Provide the [x, y] coordinate of the cell's center where the given text is located.  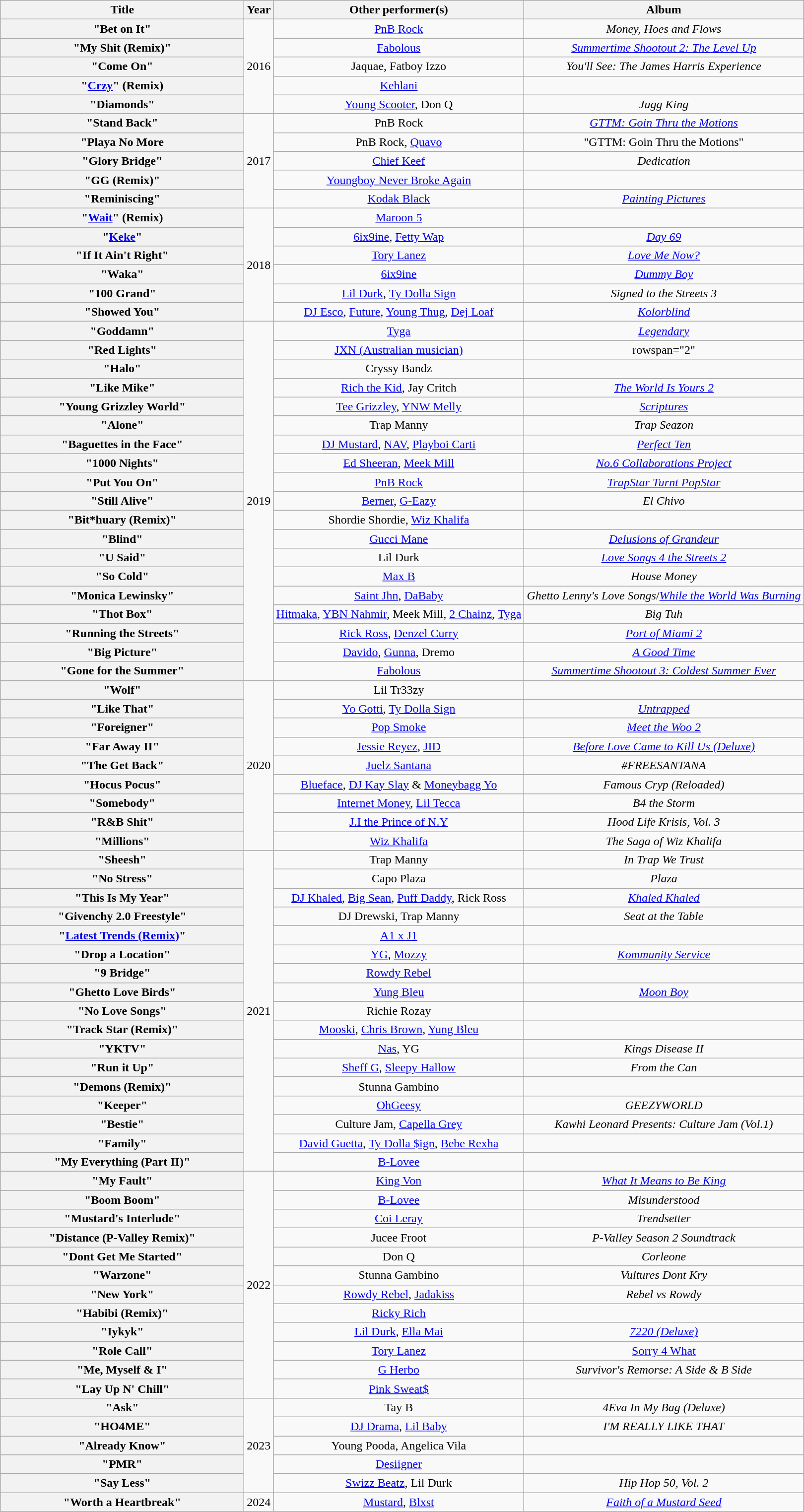
"No Love Songs" [122, 1011]
Jucee Froot [399, 1238]
Album [664, 10]
Corleone [664, 1256]
"Mustard's Interlude" [122, 1219]
"Baguettes in the Face" [122, 444]
"The Get Back" [122, 765]
From the Can [664, 1067]
"Role Call" [122, 1351]
"Warzone" [122, 1275]
Money, Hoes and Flows [664, 29]
P-Valley Season 2 Soundtrack [664, 1238]
Lil Durk, Ty Dolla Sign [399, 293]
"Alone" [122, 425]
Signed to the Streets 3 [664, 293]
Don Q [399, 1256]
"Drop a Location" [122, 954]
"Like That" [122, 709]
Lil Durk [399, 558]
Faith of a Mustard Seed [664, 1502]
"100 Grand" [122, 293]
2023 [259, 1445]
"Bestie" [122, 1124]
TrapStar Turnt PopStar [664, 482]
PnB Rock, Quavo [399, 142]
"Me, Myself & I" [122, 1370]
7220 (Deluxe) [664, 1332]
King Von [399, 1181]
Kawhi Leonard Presents: Culture Jam (Vol.1) [664, 1124]
Capo Plaza [399, 879]
Young Scooter, Don Q [399, 104]
"GTTM: Goin Thru the Motions" [664, 142]
DJ Drewski, Trap Manny [399, 917]
"Thot Box" [122, 614]
Ghetto Lenny's Love Songs/While the World Was Burning [664, 595]
"Bit*huary (Remix)" [122, 520]
Kehlani [399, 85]
Juelz Santana [399, 765]
Sorry 4 What [664, 1351]
Max B [399, 577]
B4 the Storm [664, 803]
2020 [259, 765]
"Red Lights" [122, 350]
"Diamonds" [122, 104]
Gucci Mane [399, 538]
"Put You On" [122, 482]
"New York" [122, 1294]
Dummy Boy [664, 274]
2022 [259, 1285]
Pop Smoke [399, 727]
"Waka" [122, 274]
"Run it Up" [122, 1067]
Summertime Shootout 2: The Level Up [664, 48]
Hip Hop 50, Vol. 2 [664, 1483]
"So Cold" [122, 577]
"Latest Trends (Remix)" [122, 935]
"Showed You" [122, 312]
Kodak Black [399, 198]
"Boom Boom" [122, 1200]
"HO4ME" [122, 1426]
Love Me Now? [664, 256]
Rebel vs Rowdy [664, 1294]
Famous Cryp (Reloaded) [664, 784]
6ix9ine, Fetty Wap [399, 237]
Jessie Reyez, JID [399, 746]
Desiigner [399, 1464]
Painting Pictures [664, 198]
"No Stress" [122, 879]
Lil Durk, Ella Mai [399, 1332]
"Monica Lewinsky" [122, 595]
"My Shit (Remix)" [122, 48]
"Hocus Pocus" [122, 784]
Berner, G-Eazy [399, 501]
El Chivo [664, 501]
"R&B Shit" [122, 822]
Summertime Shootout 3: Coldest Summer Ever [664, 671]
"Running the Streets" [122, 633]
Tay B [399, 1407]
2021 [259, 1011]
"Somebody" [122, 803]
"Halo" [122, 369]
David Guetta, Ty Dolla $ign, Bebe Rexha [399, 1143]
Kolorblind [664, 312]
Yung Bleu [399, 992]
Survivor's Remorse: A Side & B Side [664, 1370]
JXN (Australian musician) [399, 350]
"Track Star (Remix)" [122, 1030]
Day 69 [664, 237]
"My Everything (Part II)" [122, 1162]
"Iykyk" [122, 1332]
Dedication [664, 161]
"Keke" [122, 237]
DJ Drama, Lil Baby [399, 1426]
"Blind" [122, 538]
"Habibi (Remix)" [122, 1313]
Mooski, Chris Brown, Yung Bleu [399, 1030]
Before Love Came to Kill Us (Deluxe) [664, 746]
"Come On" [122, 66]
Ricky Rich [399, 1313]
Year [259, 10]
Tyga [399, 331]
Lil Tr33zy [399, 690]
2018 [259, 264]
#FREESANTANA [664, 765]
Ed Sheeran, Meek Mill [399, 463]
Seat at the Table [664, 917]
No.6 Collaborations Project [664, 463]
"Distance (P-Valley Remix)" [122, 1238]
"Wait" (Remix) [122, 217]
Hitmaka, YBN Nahmir, Meek Mill, 2 Chainz, Tyga [399, 614]
2016 [259, 66]
OhGeesy [399, 1105]
Blueface, DJ Kay Slay & Moneybagg Yo [399, 784]
Shordie Shordie, Wiz Khalifa [399, 520]
Trendsetter [664, 1219]
Internet Money, Lil Tecca [399, 803]
Rick Ross, Denzel Curry [399, 633]
Scriptures [664, 406]
Big Tuh [664, 614]
"Ghetto Love Birds" [122, 992]
"Far Away II" [122, 746]
Coi Leray [399, 1219]
"Wolf" [122, 690]
Plaza [664, 879]
Other performer(s) [399, 10]
Untrapped [664, 709]
"Crzy" (Remix) [122, 85]
Legendary [664, 331]
"Young Grizzley World" [122, 406]
Chief Keef [399, 161]
"Family" [122, 1143]
"Still Alive" [122, 501]
Jaquae, Fatboy Izzo [399, 66]
I'M REALLY LIKE THAT [664, 1426]
Youngboy Never Broke Again [399, 180]
In Trap We Trust [664, 860]
Nas, YG [399, 1049]
"PMR" [122, 1464]
Hood Life Krisis, Vol. 3 [664, 822]
2024 [259, 1502]
Davido, Gunna, Dremo [399, 652]
J.I the Prince of N.Y [399, 822]
Misunderstood [664, 1200]
The Saga of Wiz Khalifa [664, 841]
Pink Sweat$ [399, 1388]
"If It Ain't Right" [122, 256]
Vultures Dont Kry [664, 1275]
rowspan="2" [664, 350]
Young Pooda, Angelica Vila [399, 1446]
What It Means to Be King [664, 1181]
A1 x J1 [399, 935]
"Reminiscing" [122, 198]
House Money [664, 577]
Title [122, 10]
Tee Grizzley, YNW Melly [399, 406]
"Ask" [122, 1407]
"9 Bridge" [122, 973]
Sheff G, Sleepy Hallow [399, 1067]
Rowdy Rebel [399, 973]
"U Said" [122, 558]
"Lay Up N' Chill" [122, 1388]
A Good Time [664, 652]
"Big Picture" [122, 652]
"Sheesh" [122, 860]
Richie Rozay [399, 1011]
"YKTV" [122, 1049]
"Stand Back" [122, 123]
Cryssy Bandz [399, 369]
Love Songs 4 the Streets 2 [664, 558]
Trap Seazon [664, 425]
"Goddamn" [122, 331]
GTTM: Goin Thru the Motions [664, 123]
Maroon 5 [399, 217]
2019 [259, 501]
"This Is My Year" [122, 898]
"Foreigner" [122, 727]
The World Is Yours 2 [664, 388]
Mustard, Blxst [399, 1502]
Jugg King [664, 104]
"Bet on It" [122, 29]
"Dont Get Me Started" [122, 1256]
DJ Esco, Future, Young Thug, Dej Loaf [399, 312]
"Glory Bridge" [122, 161]
You'll See: The James Harris Experience [664, 66]
"1000 Nights" [122, 463]
Yo Gotti, Ty Dolla Sign [399, 709]
2017 [259, 161]
"Like Mike" [122, 388]
Khaled Khaled [664, 898]
GEEZYWORLD [664, 1105]
DJ Mustard, NAV, Playboi Carti [399, 444]
"Millions" [122, 841]
Culture Jam, Capella Grey [399, 1124]
YG, Mozzy [399, 954]
Perfect Ten [664, 444]
Saint Jhn, DaBaby [399, 595]
Rowdy Rebel, Jadakiss [399, 1294]
Port of Miami 2 [664, 633]
Kings Disease II [664, 1049]
6ix9ine [399, 274]
Rich the Kid, Jay Critch [399, 388]
4Eva In My Bag (Deluxe) [664, 1407]
Meet the Woo 2 [664, 727]
"My Fault" [122, 1181]
"Worth a Heartbreak" [122, 1502]
"Keeper" [122, 1105]
"GG (Remix)" [122, 180]
Moon Boy [664, 992]
"Already Know" [122, 1446]
"Say Less" [122, 1483]
Kommunity Service [664, 954]
Swizz Beatz, Lil Durk [399, 1483]
G Herbo [399, 1370]
DJ Khaled, Big Sean, Puff Daddy, Rick Ross [399, 898]
"Givenchy 2.0 Freestyle" [122, 917]
Wiz Khalifa [399, 841]
"Gone for the Summer" [122, 671]
"Playa No More [122, 142]
"Demons (Remix)" [122, 1086]
Delusions of Grandeur [664, 538]
